Provide the (x, y) coordinate of the cell's center where the given text is located.  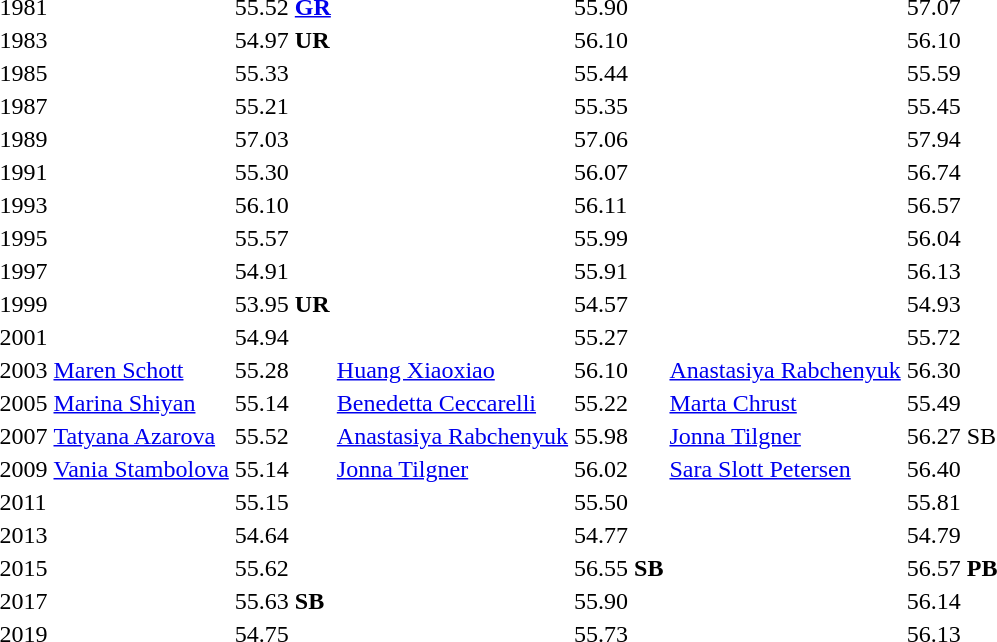
55.22 (619, 403)
55.33 (282, 73)
57.06 (619, 139)
55.15 (282, 502)
55.44 (619, 73)
55.62 (282, 568)
54.77 (619, 535)
55.28 (282, 370)
54.91 (282, 271)
55.52 (282, 436)
55.57 (282, 238)
Sara Slott Petersen (785, 469)
56.02 (619, 469)
55.21 (282, 106)
55.63 SB (282, 601)
55.27 (619, 337)
55.99 (619, 238)
56.07 (619, 172)
Vania Stambolova (141, 469)
57.03 (282, 139)
55.30 (282, 172)
55.90 (619, 601)
54.97 UR (282, 40)
55.98 (619, 436)
Marina Shiyan (141, 403)
54.64 (282, 535)
54.57 (619, 304)
Benedetta Ceccarelli (452, 403)
Tatyana Azarova (141, 436)
55.50 (619, 502)
56.55 SB (619, 568)
55.91 (619, 271)
54.94 (282, 337)
Marta Chrust (785, 403)
55.35 (619, 106)
53.95 UR (282, 304)
Huang Xiaoxiao (452, 370)
56.11 (619, 205)
Maren Schott (141, 370)
